Scan for the cell matching the given text and deliver its [x, y] coordinate at center. 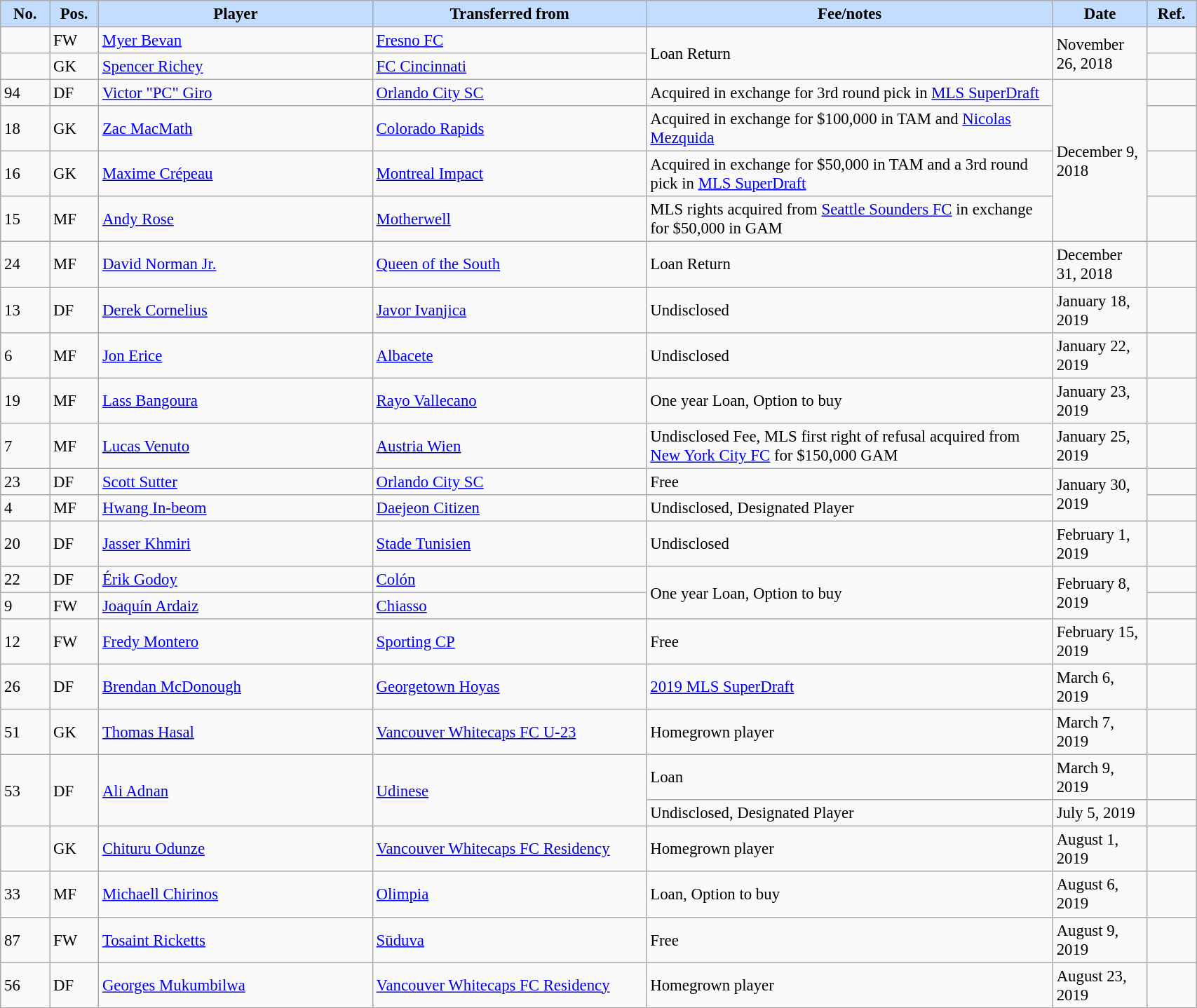
Udinese [509, 791]
Georges Mukumbilwa [236, 986]
12 [25, 642]
Érik Godoy [236, 580]
Sporting CP [509, 642]
7 [25, 446]
Derek Cornelius [236, 310]
6 [25, 355]
15 [25, 219]
87 [25, 939]
Tosaint Ricketts [236, 939]
Chiasso [509, 606]
March 9, 2019 [1100, 778]
Ref. [1172, 14]
Joaquín Ardaiz [236, 606]
16 [25, 174]
Hwang In-beom [236, 508]
Austria Wien [509, 446]
Acquired in exchange for 3rd round pick in MLS SuperDraft [850, 93]
January 23, 2019 [1100, 401]
January 30, 2019 [1100, 495]
Pos. [74, 14]
Player [236, 14]
Scott Sutter [236, 482]
February 8, 2019 [1100, 593]
Maxime Crépeau [236, 174]
Thomas Hasal [236, 732]
2019 MLS SuperDraft [850, 687]
MLS rights acquired from Seattle Sounders FC in exchange for $50,000 in GAM [850, 219]
9 [25, 606]
Daejeon Citizen [509, 508]
Montreal Impact [509, 174]
November 26, 2018 [1100, 53]
24 [25, 265]
July 5, 2019 [1100, 813]
Ali Adnan [236, 791]
No. [25, 14]
Lass Bangoura [236, 401]
Olimpia [509, 894]
Zac MacMath [236, 129]
August 6, 2019 [1100, 894]
Andy Rose [236, 219]
94 [25, 93]
Michaell Chirinos [236, 894]
Undisclosed Fee, MLS first right of refusal acquired from New York City FC for $150,000 GAM [850, 446]
Albacete [509, 355]
FC Cincinnati [509, 67]
Jon Erice [236, 355]
Fredy Montero [236, 642]
February 15, 2019 [1100, 642]
Date [1100, 14]
Colorado Rapids [509, 129]
March 6, 2019 [1100, 687]
Myer Bevan [236, 41]
David Norman Jr. [236, 265]
Spencer Richey [236, 67]
Chituru Odunze [236, 850]
26 [25, 687]
Stade Tunisien [509, 544]
August 1, 2019 [1100, 850]
Lucas Venuto [236, 446]
Sūduva [509, 939]
March 7, 2019 [1100, 732]
18 [25, 129]
Colón [509, 580]
53 [25, 791]
56 [25, 986]
33 [25, 894]
December 31, 2018 [1100, 265]
Rayo Vallecano [509, 401]
Loan [850, 778]
January 22, 2019 [1100, 355]
Acquired in exchange for $50,000 in TAM and a 3rd round pick in MLS SuperDraft [850, 174]
Victor "PC" Giro [236, 93]
Fresno FC [509, 41]
Queen of the South [509, 265]
Vancouver Whitecaps FC U-23 [509, 732]
January 18, 2019 [1100, 310]
19 [25, 401]
December 9, 2018 [1100, 161]
Acquired in exchange for $100,000 in TAM and Nicolas Mezquida [850, 129]
Georgetown Hoyas [509, 687]
22 [25, 580]
4 [25, 508]
August 9, 2019 [1100, 939]
August 23, 2019 [1100, 986]
Jasser Khmiri [236, 544]
Motherwell [509, 219]
January 25, 2019 [1100, 446]
Loan, Option to buy [850, 894]
23 [25, 482]
Fee/notes [850, 14]
51 [25, 732]
20 [25, 544]
13 [25, 310]
Transferred from [509, 14]
Brendan McDonough [236, 687]
Javor Ivanjica [509, 310]
February 1, 2019 [1100, 544]
